Determine the [x, y] coordinate at the center of the cell enclosing the given text.  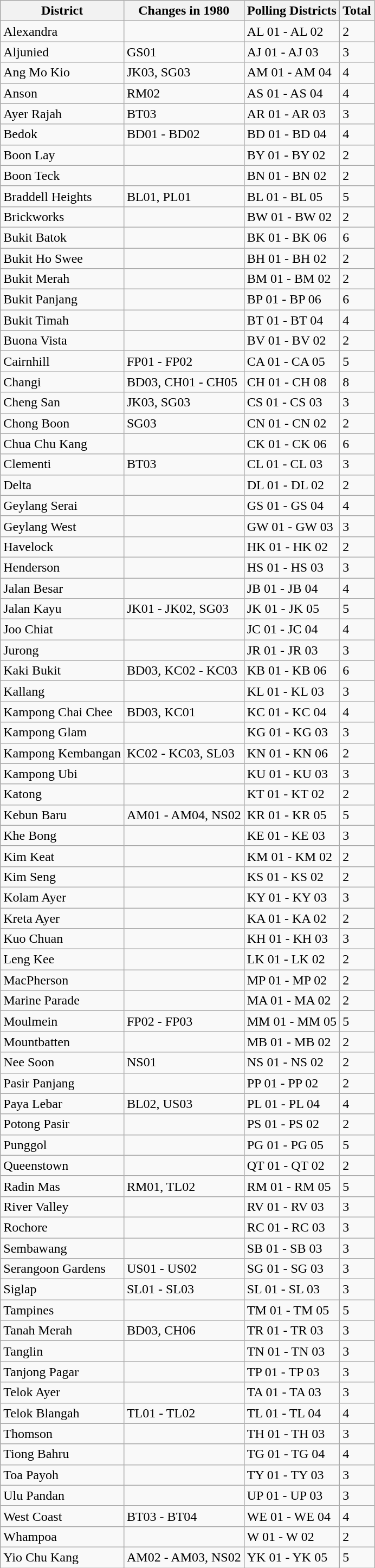
Radin Mas [62, 1186]
Bedok [62, 134]
KA 01 - KA 02 [292, 918]
BD03, CH01 - CH05 [184, 382]
Joo Chiat [62, 630]
BD03, KC01 [184, 712]
8 [357, 382]
Chua Chu Kang [62, 444]
BD01 - BD02 [184, 134]
Cheng San [62, 403]
KC 01 - KC 04 [292, 712]
Jurong [62, 650]
Changes in 1980 [184, 11]
Kim Keat [62, 856]
Kampong Kembangan [62, 753]
MA 01 - MA 02 [292, 1001]
KH 01 - KH 03 [292, 939]
RM02 [184, 93]
BY 01 - BY 02 [292, 155]
Kaki Bukit [62, 671]
Telok Blangah [62, 1413]
West Coast [62, 1516]
TG 01 - TG 04 [292, 1454]
Delta [62, 485]
Paya Lebar [62, 1104]
KT 01 - KT 02 [292, 794]
Ulu Pandan [62, 1495]
Tampines [62, 1310]
BN 01 - BN 02 [292, 176]
Tanglin [62, 1351]
Havelock [62, 547]
PS 01 - PS 02 [292, 1124]
TP 01 - TP 03 [292, 1372]
YK 01 - YK 05 [292, 1557]
Clementi [62, 464]
HK 01 - HK 02 [292, 547]
Leng Kee [62, 960]
CS 01 - CS 03 [292, 403]
Khe Bong [62, 835]
Kampong Glam [62, 733]
RM01, TL02 [184, 1186]
Thomson [62, 1434]
SG03 [184, 423]
Changi [62, 382]
Serangoon Gardens [62, 1269]
KM 01 - KM 02 [292, 856]
NS01 [184, 1062]
BK 01 - BK 06 [292, 237]
JK 01 - JK 05 [292, 609]
KG 01 - KG 03 [292, 733]
BL 01 - BL 05 [292, 196]
Bukit Timah [62, 320]
Potong Pasir [62, 1124]
TL01 - TL02 [184, 1413]
KU 01 - KU 03 [292, 774]
TN 01 - TN 03 [292, 1351]
MacPherson [62, 980]
Siglap [62, 1290]
Ayer Rajah [62, 114]
Alexandra [62, 31]
LK 01 - LK 02 [292, 960]
UP 01 - UP 03 [292, 1495]
QT 01 - QT 02 [292, 1165]
Boon Teck [62, 176]
KR 01 - KR 05 [292, 815]
KE 01 - KE 03 [292, 835]
SL01 - SL03 [184, 1290]
RV 01 - RV 03 [292, 1207]
BH 01 - BH 02 [292, 258]
RM 01 - RM 05 [292, 1186]
Braddell Heights [62, 196]
AJ 01 - AJ 03 [292, 52]
Yio Chu Kang [62, 1557]
Toa Payoh [62, 1475]
GW 01 - GW 03 [292, 526]
Geylang Serai [62, 506]
Jalan Kayu [62, 609]
Marine Parade [62, 1001]
JR 01 - JR 03 [292, 650]
RC 01 - RC 03 [292, 1227]
KS 01 - KS 02 [292, 877]
BT03 - BT04 [184, 1516]
Kallang [62, 691]
KL 01 - KL 03 [292, 691]
MP 01 - MP 02 [292, 980]
Buona Vista [62, 341]
Kampong Chai Chee [62, 712]
KB 01 - KB 06 [292, 671]
BL02, US03 [184, 1104]
Kim Seng [62, 877]
HS 01 - HS 03 [292, 567]
JC 01 - JC 04 [292, 630]
Total [357, 11]
Tiong Bahru [62, 1454]
PG 01 - PG 05 [292, 1145]
FP02 - FP03 [184, 1021]
Aljunied [62, 52]
BV 01 - BV 02 [292, 341]
CL 01 - CL 03 [292, 464]
Bukit Merah [62, 279]
AL 01 - AL 02 [292, 31]
DL 01 - DL 02 [292, 485]
NS 01 - NS 02 [292, 1062]
Kolam Ayer [62, 897]
Mountbatten [62, 1042]
AM01 - AM04, NS02 [184, 815]
Pasir Panjang [62, 1083]
River Valley [62, 1207]
Ang Mo Kio [62, 73]
KY 01 - KY 03 [292, 897]
TA 01 - TA 03 [292, 1392]
AS 01 - AS 04 [292, 93]
Henderson [62, 567]
Tanjong Pagar [62, 1372]
Polling Districts [292, 11]
Nee Soon [62, 1062]
BD 01 - BD 04 [292, 134]
Cairnhill [62, 361]
Brickworks [62, 217]
JK01 - JK02, SG03 [184, 609]
TY 01 - TY 03 [292, 1475]
Moulmein [62, 1021]
Kreta Ayer [62, 918]
US01 - US02 [184, 1269]
W 01 - W 02 [292, 1537]
Telok Ayer [62, 1392]
Jalan Besar [62, 588]
CH 01 - CH 08 [292, 382]
AR 01 - AR 03 [292, 114]
Punggol [62, 1145]
Bukit Panjang [62, 300]
CK 01 - CK 06 [292, 444]
Kebun Baru [62, 815]
District [62, 11]
JB 01 - JB 04 [292, 588]
Bukit Ho Swee [62, 258]
BD03, CH06 [184, 1331]
MM 01 - MM 05 [292, 1021]
Kampong Ubi [62, 774]
Katong [62, 794]
Boon Lay [62, 155]
Bukit Batok [62, 237]
CA 01 - CA 05 [292, 361]
Anson [62, 93]
Whampoa [62, 1537]
WE 01 - WE 04 [292, 1516]
Sembawang [62, 1248]
TM 01 - TM 05 [292, 1310]
BL01, PL01 [184, 196]
PP 01 - PP 02 [292, 1083]
SL 01 - SL 03 [292, 1290]
Rochore [62, 1227]
Queenstown [62, 1165]
Kuo Chuan [62, 939]
BP 01 - BP 06 [292, 300]
MB 01 - MB 02 [292, 1042]
BM 01 - BM 02 [292, 279]
GS 01 - GS 04 [292, 506]
PL 01 - PL 04 [292, 1104]
FP01 - FP02 [184, 361]
BW 01 - BW 02 [292, 217]
AM02 - AM03, NS02 [184, 1557]
TR 01 - TR 03 [292, 1331]
SG 01 - SG 03 [292, 1269]
Chong Boon [62, 423]
TL 01 - TL 04 [292, 1413]
BT 01 - BT 04 [292, 320]
KN 01 - KN 06 [292, 753]
GS01 [184, 52]
KC02 - KC03, SL03 [184, 753]
Geylang West [62, 526]
CN 01 - CN 02 [292, 423]
TH 01 - TH 03 [292, 1434]
BD03, KC02 - KC03 [184, 671]
Tanah Merah [62, 1331]
SB 01 - SB 03 [292, 1248]
AM 01 - AM 04 [292, 73]
